Output the (X, Y) coordinate of the center of the cell containing the given text.  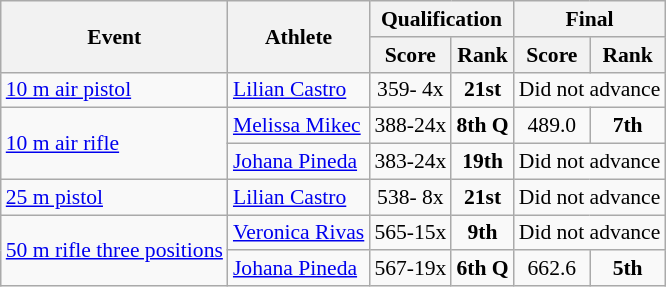
662.6 (552, 269)
25 m pistol (114, 197)
Final (590, 19)
359- 4x (410, 90)
7th (628, 126)
Melissa Mikec (298, 126)
388-24x (410, 126)
10 m air rifle (114, 144)
489.0 (552, 126)
565-15x (410, 233)
Event (114, 36)
Qualification (441, 19)
Athlete (298, 36)
567-19x (410, 269)
9th (482, 233)
6th Q (482, 269)
538- 8x (410, 197)
50 m rifle three positions (114, 250)
10 m air pistol (114, 90)
8th Q (482, 126)
383-24x (410, 162)
5th (628, 269)
19th (482, 162)
Veronica Rivas (298, 233)
